Output the (X, Y) coordinate of the center of the cell containing the given text.  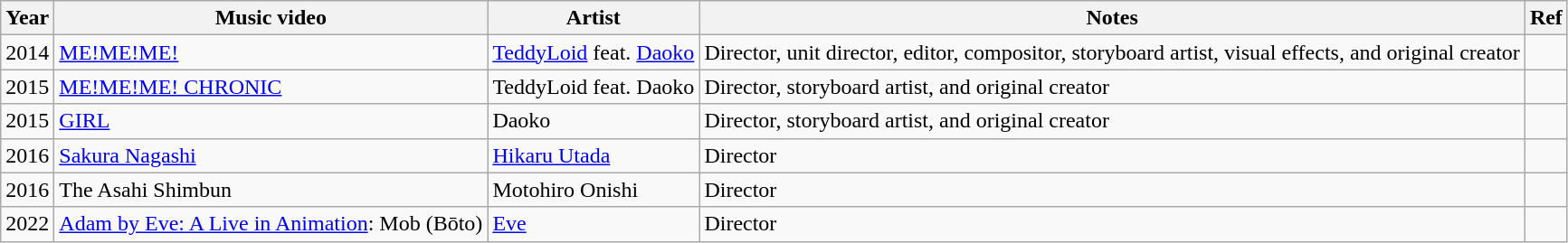
Notes (1112, 18)
Hikaru Utada (594, 155)
Sakura Nagashi (271, 155)
ME!ME!ME! (271, 52)
Artist (594, 18)
Daoko (594, 121)
Music video (271, 18)
Director, unit director, editor, compositor, storyboard artist, visual effects, and original creator (1112, 52)
Year (27, 18)
2014 (27, 52)
The Asahi Shimbun (271, 190)
GIRL (271, 121)
2022 (27, 224)
Eve (594, 224)
Ref (1545, 18)
ME!ME!ME! CHRONIC (271, 87)
Motohiro Onishi (594, 190)
Adam by Eve: A Live in Animation: Mob (Bōto) (271, 224)
